For the text-containing cell, return its midpoint in (x, y) coordinate format. 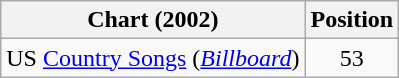
US Country Songs (Billboard) (153, 58)
53 (352, 58)
Position (352, 20)
Chart (2002) (153, 20)
